Return [X, Y] of the center of cell containing provided text 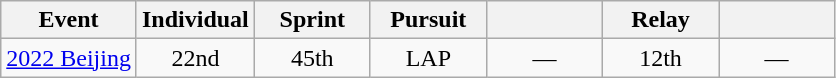
Relay [660, 20]
LAP [428, 58]
45th [312, 58]
Event [69, 20]
Sprint [312, 20]
22nd [195, 58]
2022 Beijing [69, 58]
12th [660, 58]
Individual [195, 20]
Pursuit [428, 20]
